Scan for the cell matching the given text and deliver its (X, Y) coordinate at center. 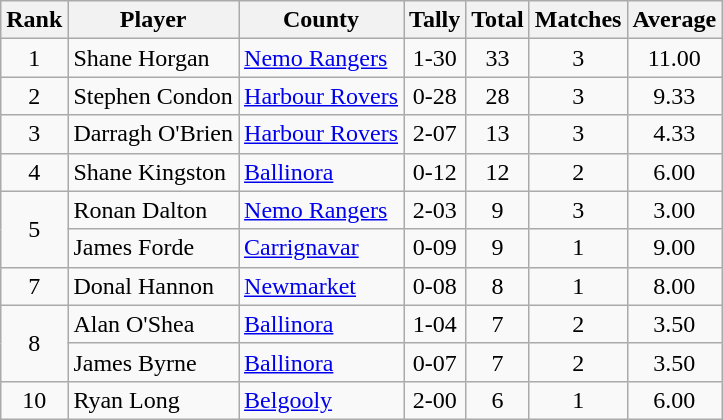
0-08 (435, 286)
33 (498, 58)
Shane Kingston (154, 172)
4.33 (674, 134)
6 (498, 400)
4 (34, 172)
11.00 (674, 58)
2-00 (435, 400)
Stephen Condon (154, 96)
Total (498, 20)
5 (34, 229)
James Byrne (154, 362)
0-07 (435, 362)
Newmarket (322, 286)
1-04 (435, 324)
Average (674, 20)
Player (154, 20)
Ronan Dalton (154, 210)
0-12 (435, 172)
County (322, 20)
Rank (34, 20)
Belgooly (322, 400)
Shane Horgan (154, 58)
8.00 (674, 286)
12 (498, 172)
0-28 (435, 96)
3.00 (674, 210)
Tally (435, 20)
James Forde (154, 248)
10 (34, 400)
Matches (578, 20)
Donal Hannon (154, 286)
2-03 (435, 210)
9.00 (674, 248)
0-09 (435, 248)
1-30 (435, 58)
Carrignavar (322, 248)
13 (498, 134)
Ryan Long (154, 400)
Darragh O'Brien (154, 134)
Alan O'Shea (154, 324)
9.33 (674, 96)
28 (498, 96)
2-07 (435, 134)
